Search for the cell housing the specified text and yield its [X, Y] center coordinate. 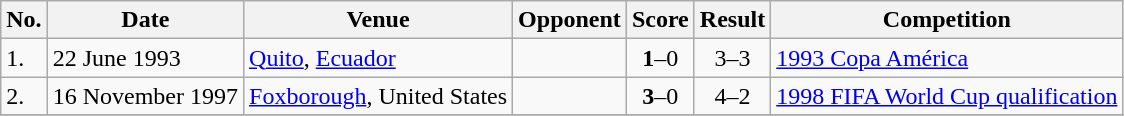
4–2 [732, 96]
Competition [947, 20]
Result [732, 20]
Opponent [570, 20]
Quito, Ecuador [378, 58]
1. [24, 58]
1998 FIFA World Cup qualification [947, 96]
16 November 1997 [145, 96]
Date [145, 20]
Venue [378, 20]
No. [24, 20]
3–3 [732, 58]
2. [24, 96]
Foxborough, United States [378, 96]
3–0 [660, 96]
1–0 [660, 58]
1993 Copa América [947, 58]
22 June 1993 [145, 58]
Score [660, 20]
